For the text-containing cell, return its midpoint in [x, y] coordinate format. 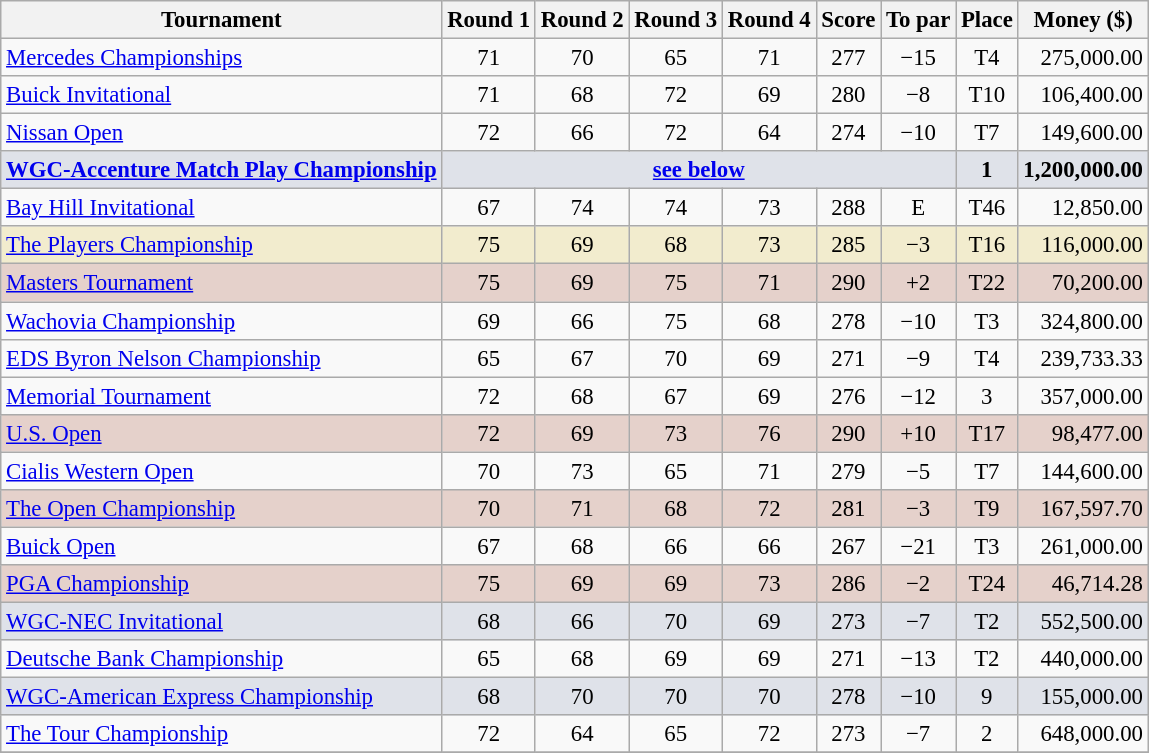
167,597.70 [1083, 509]
Round 4 [769, 20]
277 [848, 58]
see below [699, 170]
116,000.00 [1083, 245]
T16 [987, 245]
12,850.00 [1083, 208]
Money ($) [1083, 20]
281 [848, 509]
Buick Open [222, 546]
76 [769, 433]
+10 [918, 433]
E [918, 208]
The Tour Championship [222, 734]
274 [848, 133]
PGA Championship [222, 584]
T9 [987, 509]
2 [987, 734]
Nissan Open [222, 133]
WGC-Accenture Match Play Championship [222, 170]
144,600.00 [1083, 471]
WGC-American Express Championship [222, 697]
The Players Championship [222, 245]
285 [848, 245]
−8 [918, 95]
Mercedes Championships [222, 58]
EDS Byron Nelson Championship [222, 358]
279 [848, 471]
−5 [918, 471]
Wachovia Championship [222, 321]
Round 3 [676, 20]
276 [848, 396]
The Open Championship [222, 509]
149,600.00 [1083, 133]
−9 [918, 358]
288 [848, 208]
Deutsche Bank Championship [222, 659]
Cialis Western Open [222, 471]
−2 [918, 584]
286 [848, 584]
T24 [987, 584]
106,400.00 [1083, 95]
Place [987, 20]
Buick Invitational [222, 95]
−15 [918, 58]
−21 [918, 546]
WGC-NEC Invitational [222, 621]
70,200.00 [1083, 283]
Memorial Tournament [222, 396]
440,000.00 [1083, 659]
Tournament [222, 20]
1,200,000.00 [1083, 170]
267 [848, 546]
T17 [987, 433]
−12 [918, 396]
T22 [987, 283]
U.S. Open [222, 433]
648,000.00 [1083, 734]
−13 [918, 659]
280 [848, 95]
T46 [987, 208]
155,000.00 [1083, 697]
Bay Hill Invitational [222, 208]
T10 [987, 95]
Score [848, 20]
275,000.00 [1083, 58]
552,500.00 [1083, 621]
98,477.00 [1083, 433]
9 [987, 697]
1 [987, 170]
261,000.00 [1083, 546]
Round 2 [582, 20]
Round 1 [489, 20]
3 [987, 396]
46,714.28 [1083, 584]
324,800.00 [1083, 321]
Masters Tournament [222, 283]
To par [918, 20]
357,000.00 [1083, 396]
239,733.33 [1083, 358]
+2 [918, 283]
